Locate the cell with the specified text and output its (x, y) center coordinate. 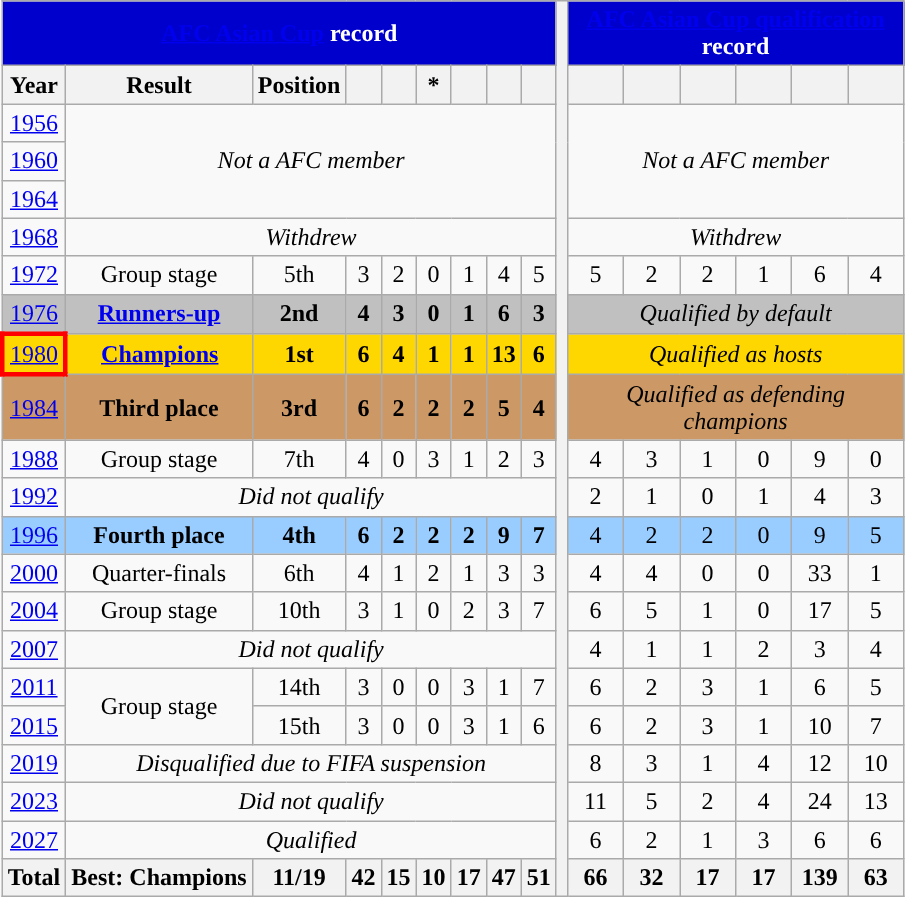
Champions (159, 354)
47 (504, 878)
Qualified as defending champions (735, 408)
63 (876, 878)
139 (820, 878)
10th (299, 611)
Disqualified due to FIFA suspension (312, 763)
2011 (34, 687)
24 (820, 801)
11 (595, 801)
1st (299, 354)
12 (820, 763)
51 (538, 878)
1992 (34, 497)
32 (651, 878)
Qualified (312, 839)
1976 (34, 314)
2nd (299, 314)
Fourth place (159, 535)
AFC Asian Cup record (279, 34)
1956 (34, 123)
Year (34, 85)
Result (159, 85)
4th (299, 535)
Quarter-finals (159, 573)
1980 (34, 354)
2000 (34, 573)
33 (820, 573)
3rd (299, 408)
Best: Champions (159, 878)
2015 (34, 725)
66 (595, 878)
1968 (34, 237)
Runners-up (159, 314)
1984 (34, 408)
7th (299, 459)
* (434, 85)
Third place (159, 408)
1964 (34, 199)
AFC Asian Cup qualification record (735, 34)
2007 (34, 649)
Qualified by default (735, 314)
1996 (34, 535)
15 (398, 878)
1988 (34, 459)
2023 (34, 801)
42 (364, 878)
2004 (34, 611)
5th (299, 275)
15th (299, 725)
2019 (34, 763)
Position (299, 85)
11/19 (299, 878)
6th (299, 573)
Qualified as hosts (735, 354)
1972 (34, 275)
Total (34, 878)
14th (299, 687)
1960 (34, 161)
2027 (34, 839)
8 (595, 763)
